For the text-containing cell, return its midpoint in [x, y] coordinate format. 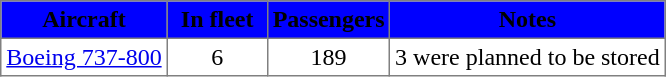
Boeing 737-800 [84, 57]
In fleet [217, 20]
189 [328, 57]
6 [217, 57]
Aircraft [84, 20]
3 were planned to be stored [528, 57]
Passengers [328, 20]
Notes [528, 20]
